Find where the given text appears and provide that cell's center as [x, y] coordinate. 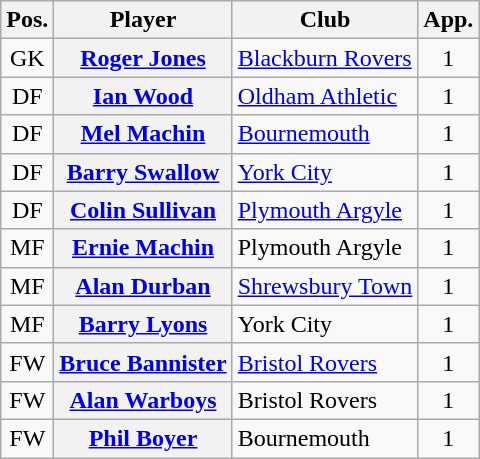
Pos. [28, 20]
App. [448, 20]
Phil Boyer [143, 438]
Mel Machin [143, 134]
GK [28, 58]
Ernie Machin [143, 248]
Barry Lyons [143, 324]
Player [143, 20]
Barry Swallow [143, 172]
Alan Durban [143, 286]
Club [325, 20]
Roger Jones [143, 58]
Shrewsbury Town [325, 286]
Blackburn Rovers [325, 58]
Bruce Bannister [143, 362]
Ian Wood [143, 96]
Alan Warboys [143, 400]
Oldham Athletic [325, 96]
Colin Sullivan [143, 210]
